Pinpoint the cell where the given text exists, returning its (x, y) midpoint coordinate. 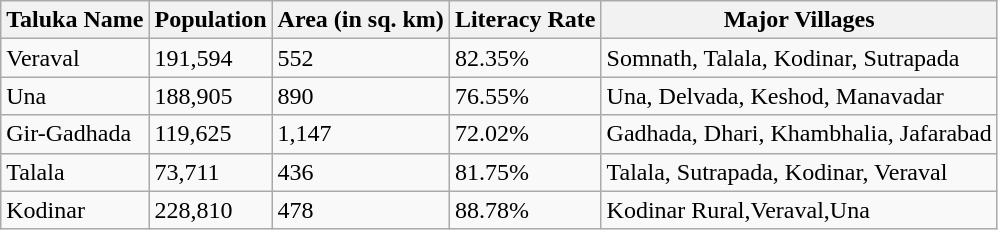
Population (210, 20)
1,147 (360, 134)
191,594 (210, 58)
76.55% (525, 96)
478 (360, 210)
Somnath, Talala, Kodinar, Sutrapada (799, 58)
Gir-Gadhada (75, 134)
81.75% (525, 172)
72.02% (525, 134)
436 (360, 172)
188,905 (210, 96)
Talala (75, 172)
Literacy Rate (525, 20)
Kodinar Rural,Veraval,Una (799, 210)
890 (360, 96)
119,625 (210, 134)
228,810 (210, 210)
Gadhada, Dhari, Khambhalia, Jafarabad (799, 134)
73,711 (210, 172)
Talala, Sutrapada, Kodinar, Veraval (799, 172)
Major Villages (799, 20)
552 (360, 58)
Taluka Name (75, 20)
Veraval (75, 58)
88.78% (525, 210)
Area (in sq. km) (360, 20)
Kodinar (75, 210)
82.35% (525, 58)
Una, Delvada, Keshod, Manavadar (799, 96)
Una (75, 96)
